Locate the cell with the specified text and output its (X, Y) center coordinate. 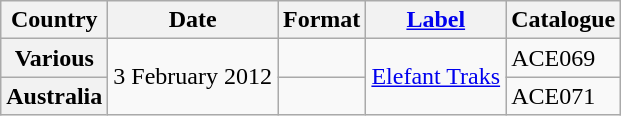
Date (193, 20)
Label (436, 20)
3 February 2012 (193, 77)
ACE071 (564, 96)
Country (54, 20)
Various (54, 58)
Catalogue (564, 20)
ACE069 (564, 58)
Format (322, 20)
Australia (54, 96)
Elefant Traks (436, 77)
